Capture the cell that displays the provided text and extract its (x, y) central coordinate. 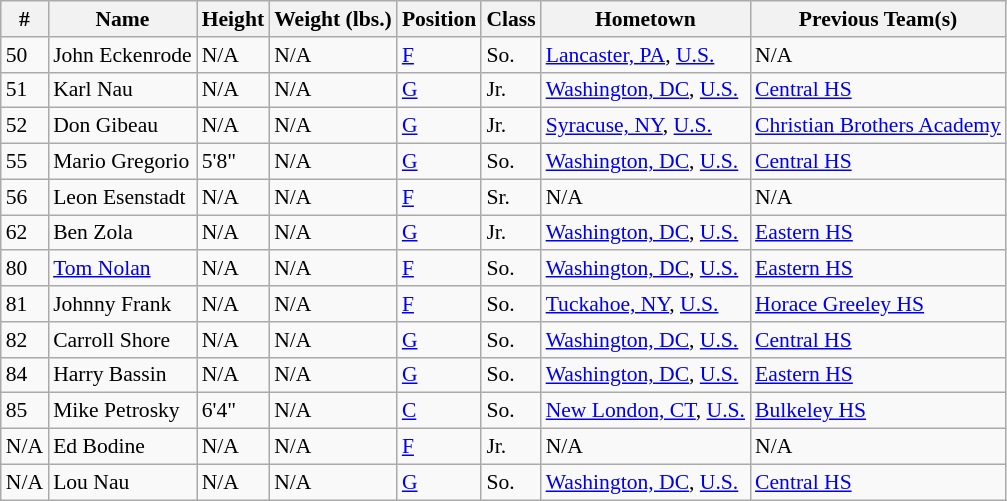
51 (24, 90)
Previous Team(s) (878, 19)
Lou Nau (122, 482)
Carroll Shore (122, 340)
Mike Petrosky (122, 411)
52 (24, 126)
Tom Nolan (122, 269)
Ben Zola (122, 233)
81 (24, 304)
# (24, 19)
Karl Nau (122, 90)
50 (24, 55)
82 (24, 340)
Class (510, 19)
Syracuse, NY, U.S. (646, 126)
Johnny Frank (122, 304)
Hometown (646, 19)
Christian Brothers Academy (878, 126)
Mario Gregorio (122, 162)
John Eckenrode (122, 55)
Horace Greeley HS (878, 304)
55 (24, 162)
84 (24, 375)
85 (24, 411)
Lancaster, PA, U.S. (646, 55)
C (439, 411)
Tuckahoe, NY, U.S. (646, 304)
Bulkeley HS (878, 411)
80 (24, 269)
6'4" (233, 411)
5'8" (233, 162)
56 (24, 197)
Leon Esenstadt (122, 197)
New London, CT, U.S. (646, 411)
Height (233, 19)
Ed Bodine (122, 447)
62 (24, 233)
Weight (lbs.) (333, 19)
Sr. (510, 197)
Name (122, 19)
Don Gibeau (122, 126)
Position (439, 19)
Harry Bassin (122, 375)
